Output the (x, y) coordinate of the center of the cell containing the given text.  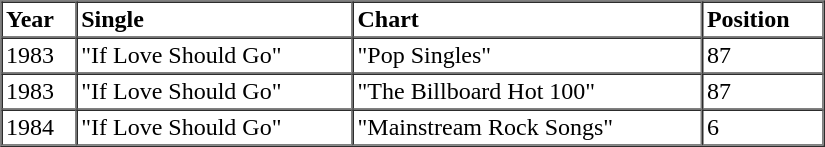
"Pop Singles" (528, 56)
Position (762, 20)
6 (762, 128)
"Mainstream Rock Songs" (528, 128)
Chart (528, 20)
Single (215, 20)
"The Billboard Hot 100" (528, 92)
Year (40, 20)
1984 (40, 128)
